Identify which cell holds the provided text, then report its (x, y) central coordinate. 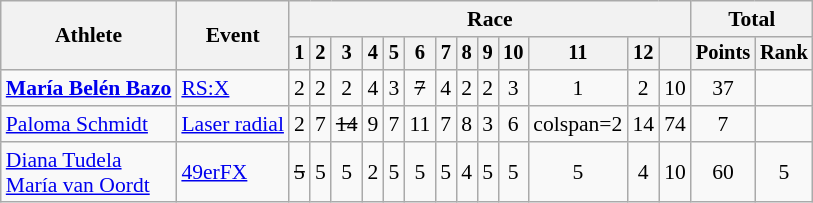
Paloma Schmidt (89, 124)
Race (490, 19)
74 (675, 124)
Laser radial (232, 124)
49erFX (232, 172)
María Belén Bazo (89, 88)
60 (723, 172)
37 (723, 88)
Points (723, 54)
12 (643, 54)
Diana TudelaMaría van Oordt (89, 172)
Athlete (89, 36)
Rank (784, 54)
Total (752, 19)
RS:X (232, 88)
colspan=2 (578, 124)
Event (232, 36)
